Find where the given text appears and provide that cell's center as (x, y) coordinate. 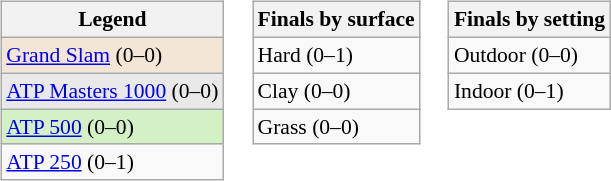
Grass (0–0) (336, 127)
ATP 500 (0–0) (112, 127)
Clay (0–0) (336, 91)
Outdoor (0–0) (530, 55)
Finals by setting (530, 20)
ATP Masters 1000 (0–0) (112, 91)
Legend (112, 20)
ATP 250 (0–1) (112, 162)
Indoor (0–1) (530, 91)
Hard (0–1) (336, 55)
Grand Slam (0–0) (112, 55)
Finals by surface (336, 20)
